Return the [X, Y] coordinate for the center point of the cell that contains the specified text.  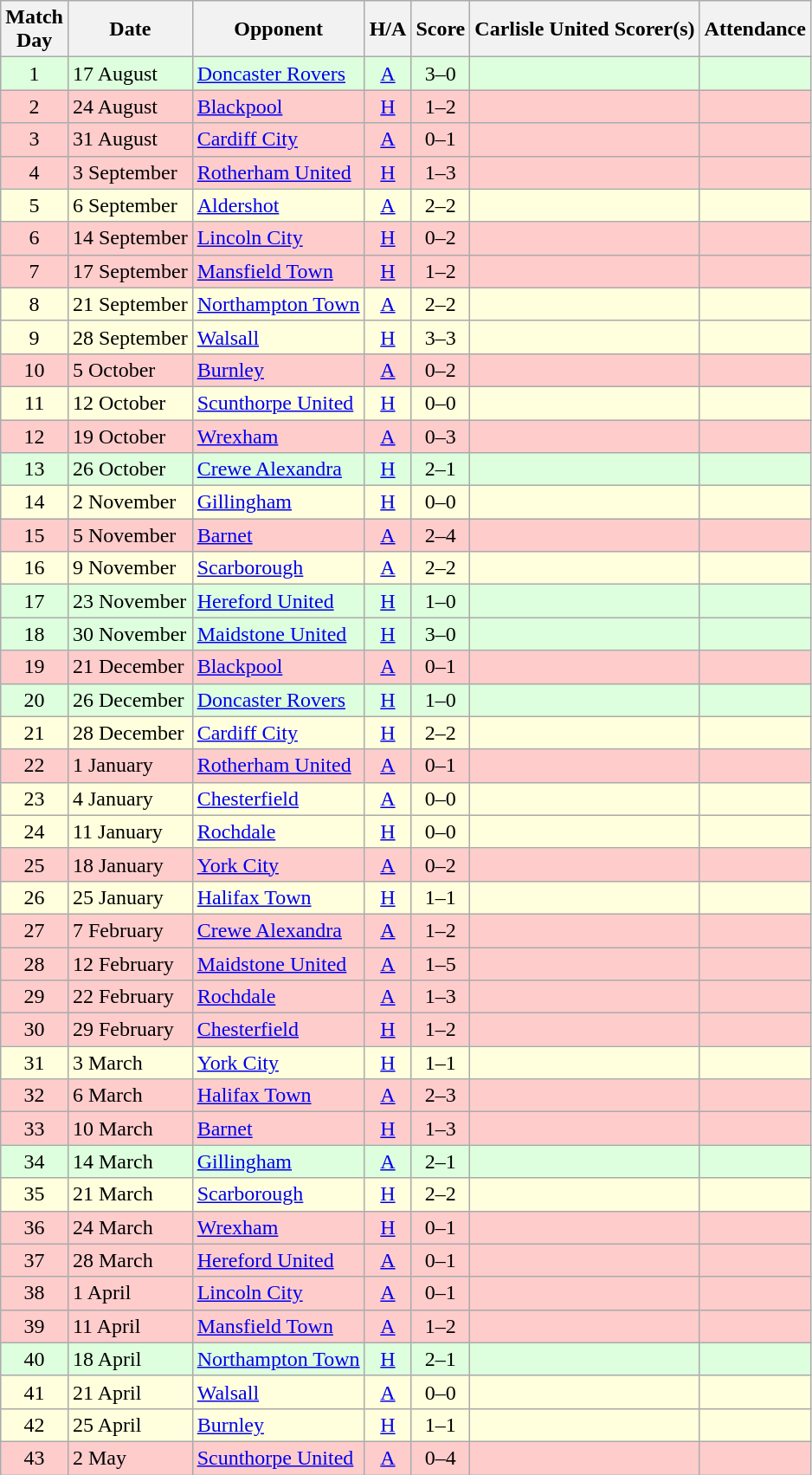
30 November [130, 634]
11 April [130, 1326]
3–3 [441, 337]
24 March [130, 1227]
1 [35, 74]
H/A [388, 29]
17 [35, 601]
26 [35, 897]
23 [35, 799]
19 [35, 667]
15 [35, 535]
24 August [130, 107]
5 October [130, 370]
0–4 [441, 1458]
3 [35, 139]
3 September [130, 172]
21 April [130, 1392]
Opponent [279, 29]
24 [35, 831]
39 [35, 1326]
5 [35, 205]
23 November [130, 601]
6 March [130, 1096]
21 September [130, 304]
32 [35, 1096]
35 [35, 1194]
30 [35, 1030]
37 [35, 1260]
14 [35, 502]
28 December [130, 733]
34 [35, 1161]
11 [35, 403]
17 September [130, 271]
29 February [130, 1030]
41 [35, 1392]
10 March [130, 1129]
Match Day [35, 29]
28 March [130, 1260]
29 [35, 997]
31 August [130, 139]
33 [35, 1129]
40 [35, 1359]
7 [35, 271]
12 October [130, 403]
10 [35, 370]
8 [35, 304]
28 [35, 964]
43 [35, 1458]
11 January [130, 831]
Aldershot [279, 205]
0–3 [441, 436]
21 December [130, 667]
26 December [130, 700]
22 February [130, 997]
7 February [130, 930]
14 March [130, 1161]
6 [35, 238]
25 [35, 864]
20 [35, 700]
2–4 [441, 535]
2–3 [441, 1096]
21 March [130, 1194]
38 [35, 1293]
21 [35, 733]
18 January [130, 864]
28 September [130, 337]
Score [441, 29]
17 August [130, 74]
1 January [130, 766]
Attendance [755, 29]
18 April [130, 1359]
19 October [130, 436]
Carlisle United Scorer(s) [585, 29]
36 [35, 1227]
9 November [130, 568]
14 September [130, 238]
12 [35, 436]
27 [35, 930]
22 [35, 766]
13 [35, 469]
4 January [130, 799]
2 November [130, 502]
Date [130, 29]
1 April [130, 1293]
4 [35, 172]
16 [35, 568]
26 October [130, 469]
42 [35, 1425]
9 [35, 337]
25 April [130, 1425]
2 May [130, 1458]
6 September [130, 205]
18 [35, 634]
31 [35, 1063]
1–5 [441, 964]
25 January [130, 897]
3 March [130, 1063]
2 [35, 107]
5 November [130, 535]
12 February [130, 964]
